Search for the cell housing the specified text and yield its [X, Y] center coordinate. 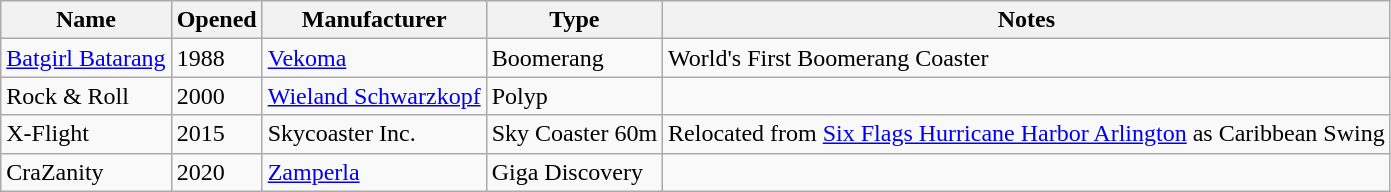
Batgirl Batarang [86, 58]
Polyp [574, 96]
1988 [216, 58]
Wieland Schwarzkopf [374, 96]
Boomerang [574, 58]
2000 [216, 96]
Opened [216, 20]
Notes [1027, 20]
Zamperla [374, 172]
Relocated from Six Flags Hurricane Harbor Arlington as Caribbean Swing [1027, 134]
2015 [216, 134]
Skycoaster Inc. [374, 134]
CraZanity [86, 172]
Giga Discovery [574, 172]
Vekoma [374, 58]
Name [86, 20]
Sky Coaster 60m [574, 134]
2020 [216, 172]
Rock & Roll [86, 96]
X-Flight [86, 134]
Type [574, 20]
Manufacturer [374, 20]
World's First Boomerang Coaster [1027, 58]
